Find where the given text appears and provide that cell's center as [X, Y] coordinate. 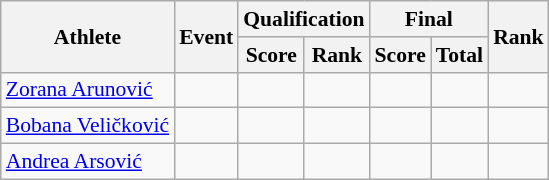
Event [206, 36]
Athlete [88, 36]
Final [430, 19]
Qualification [304, 19]
Zorana Arunović [88, 90]
Total [460, 55]
Bobana Veličković [88, 126]
Andrea Arsović [88, 162]
